Detect which cell encompasses the target text, then output its (x, y) center coordinate. 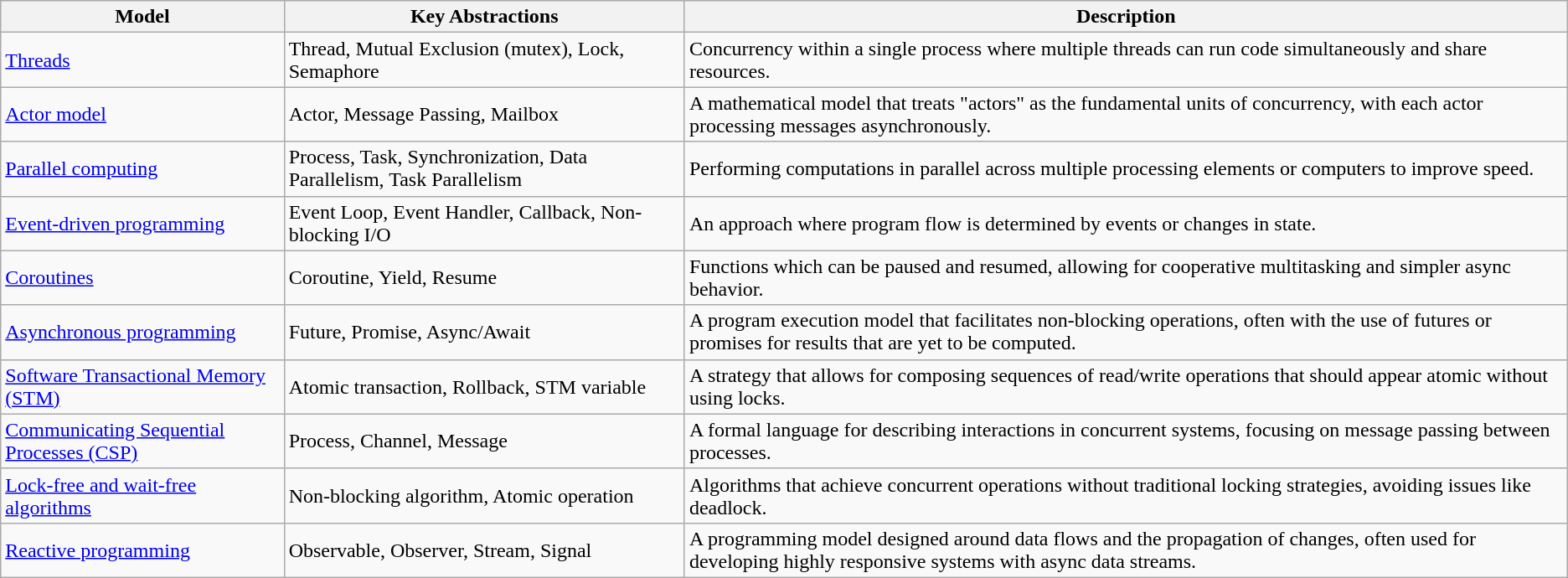
Atomic transaction, Rollback, STM variable (484, 387)
Future, Promise, Async/Await (484, 332)
An approach where program flow is determined by events or changes in state. (1126, 223)
Non-blocking algorithm, Atomic operation (484, 496)
Parallel computing (142, 169)
Coroutines (142, 278)
Reactive programming (142, 550)
Asynchronous programming (142, 332)
Performing computations in parallel across multiple processing elements or computers to improve speed. (1126, 169)
Description (1126, 17)
A formal language for describing interactions in concurrent systems, focusing on message passing between processes. (1126, 441)
Software Transactional Memory (STM) (142, 387)
Functions which can be paused and resumed, allowing for cooperative multitasking and simpler async behavior. (1126, 278)
Algorithms that achieve concurrent operations without traditional locking strategies, avoiding issues like deadlock. (1126, 496)
Model (142, 17)
A mathematical model that treats "actors" as the fundamental units of concurrency, with each actor processing messages asynchronously. (1126, 114)
Key Abstractions (484, 17)
Communicating Sequential Processes (CSP) (142, 441)
Thread, Mutual Exclusion (mutex), Lock, Semaphore (484, 60)
Actor, Message Passing, Mailbox (484, 114)
Event Loop, Event Handler, Callback, Non-blocking I/O (484, 223)
Concurrency within a single process where multiple threads can run code simultaneously and share resources. (1126, 60)
Actor model (142, 114)
Coroutine, Yield, Resume (484, 278)
Observable, Observer, Stream, Signal (484, 550)
Process, Channel, Message (484, 441)
Threads (142, 60)
Event-driven programming (142, 223)
Process, Task, Synchronization, Data Parallelism, Task Parallelism (484, 169)
A strategy that allows for composing sequences of read/write operations that should appear atomic without using locks. (1126, 387)
Lock-free and wait-free algorithms (142, 496)
